Search for the cell housing the specified text and yield its (x, y) center coordinate. 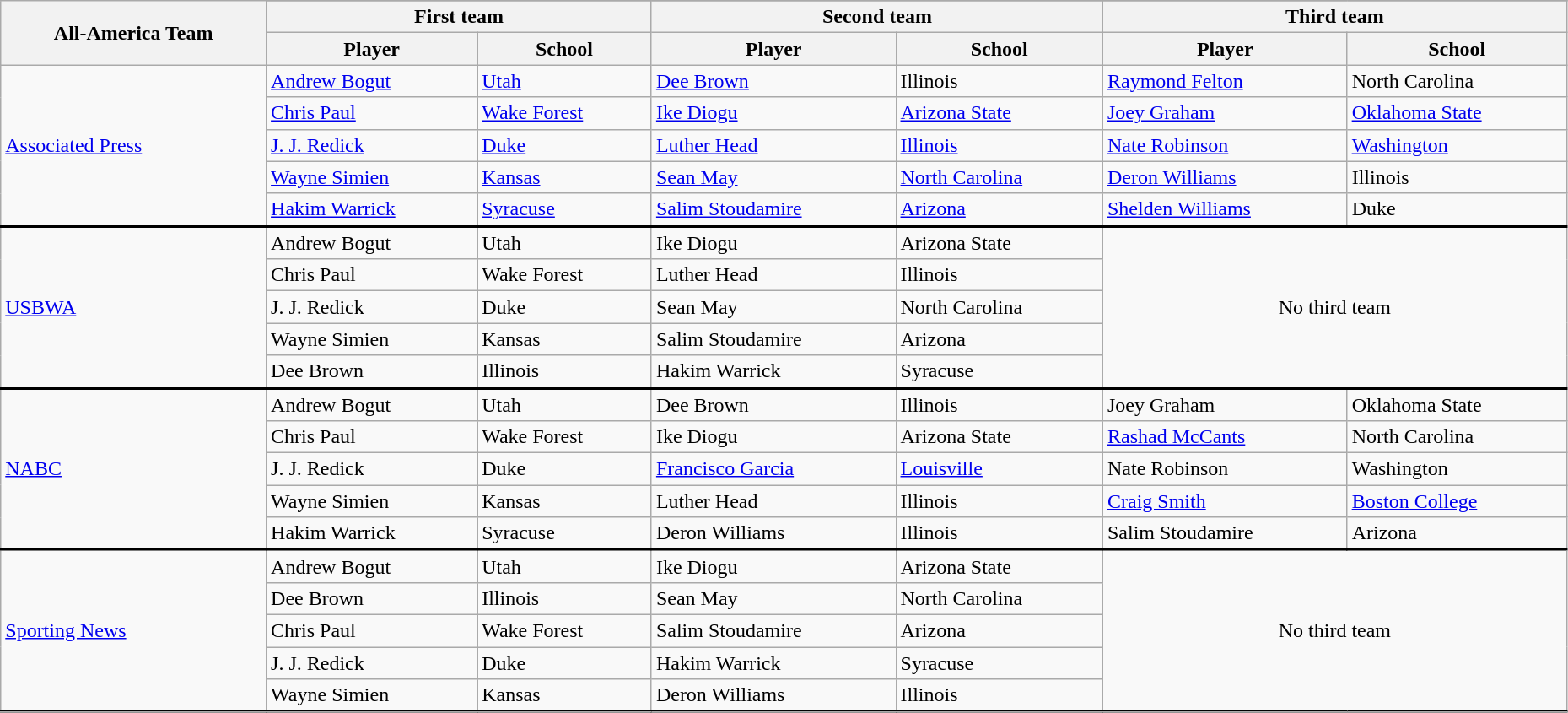
Associated Press (133, 145)
USBWA (133, 307)
First team (459, 17)
Third team (1334, 17)
Boston College (1457, 501)
Second team (877, 17)
Raymond Felton (1225, 81)
Louisville (999, 469)
NABC (133, 469)
Rashad McCants (1225, 437)
Sporting News (133, 631)
Shelden Williams (1225, 209)
Francisco Garcia (773, 469)
All-America Team (133, 33)
Craig Smith (1225, 501)
